Scan for the cell matching the given text and deliver its [x, y] coordinate at center. 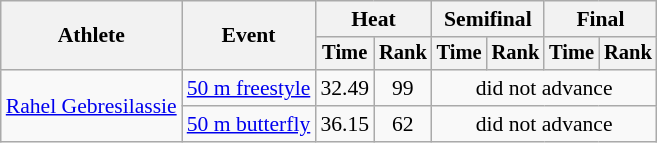
Heat [373, 19]
Rahel Gebresilassie [92, 106]
99 [403, 88]
36.15 [344, 124]
Final [600, 19]
Event [249, 36]
50 m butterfly [249, 124]
32.49 [344, 88]
Athlete [92, 36]
62 [403, 124]
Semifinal [488, 19]
50 m freestyle [249, 88]
